Return (X, Y) of the center of cell containing provided text 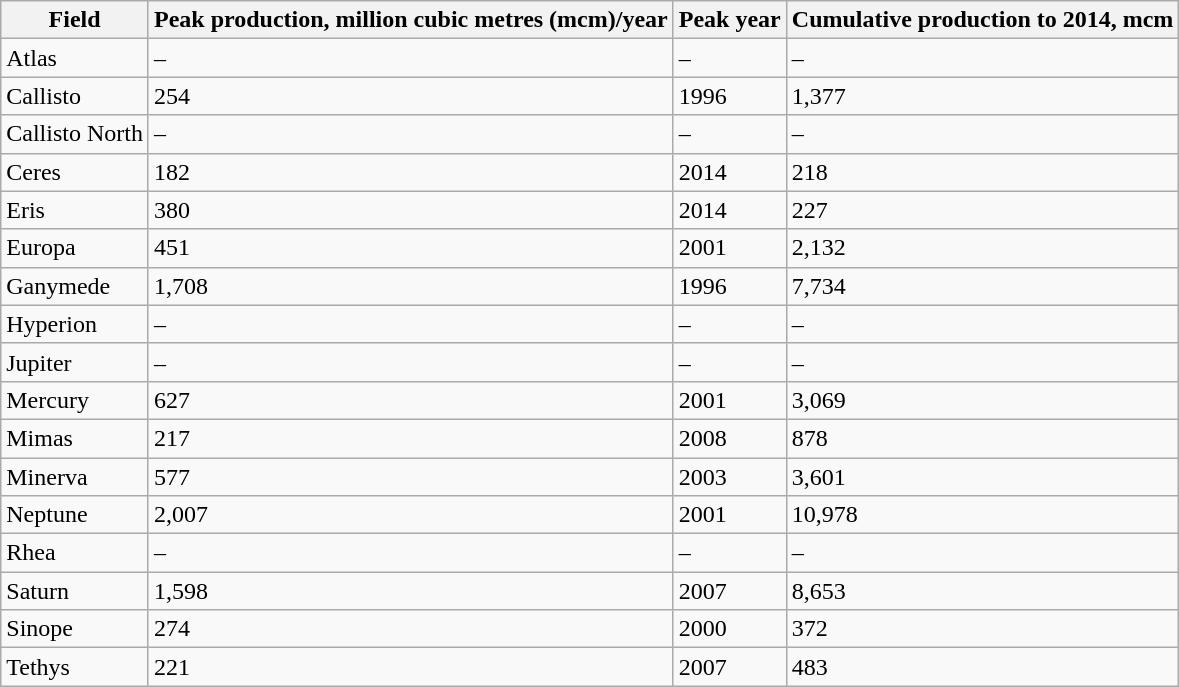
227 (982, 210)
254 (410, 96)
Ceres (75, 172)
3,601 (982, 477)
2000 (730, 629)
Hyperion (75, 324)
2,132 (982, 248)
Callisto (75, 96)
Rhea (75, 553)
Minerva (75, 477)
577 (410, 477)
Cumulative production to 2014, mcm (982, 20)
2008 (730, 438)
Peak year (730, 20)
878 (982, 438)
1,377 (982, 96)
217 (410, 438)
8,653 (982, 591)
Atlas (75, 58)
274 (410, 629)
372 (982, 629)
627 (410, 400)
7,734 (982, 286)
Sinope (75, 629)
Neptune (75, 515)
Jupiter (75, 362)
Eris (75, 210)
1,708 (410, 286)
Ganymede (75, 286)
Mimas (75, 438)
Callisto North (75, 134)
3,069 (982, 400)
2,007 (410, 515)
2003 (730, 477)
451 (410, 248)
483 (982, 667)
221 (410, 667)
Saturn (75, 591)
Peak production, million cubic metres (mcm)/year (410, 20)
Field (75, 20)
Tethys (75, 667)
Mercury (75, 400)
218 (982, 172)
182 (410, 172)
10,978 (982, 515)
380 (410, 210)
Europa (75, 248)
1,598 (410, 591)
